Find where the given text appears and provide that cell's center as (X, Y) coordinate. 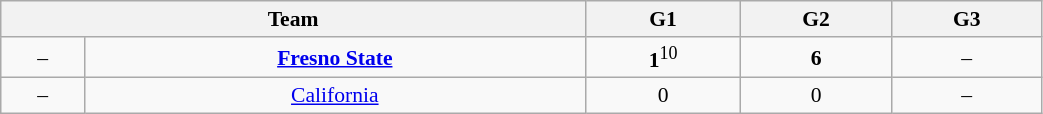
Team (294, 19)
California (334, 96)
G2 (816, 19)
6 (816, 58)
Fresno State (334, 58)
G3 (966, 19)
110 (662, 58)
G1 (662, 19)
